Search for the cell housing the specified text and yield its [x, y] center coordinate. 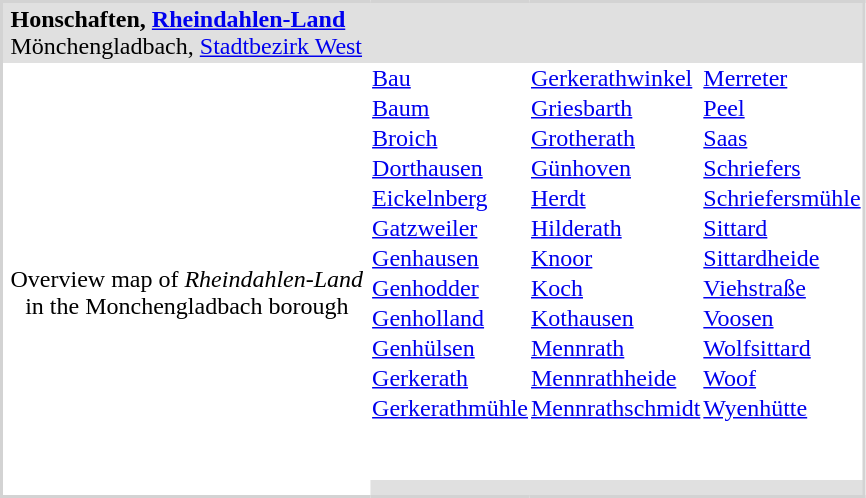
Genhülsen [450, 348]
Gerkerathwinkel [616, 78]
Grotherath [616, 138]
Baum [450, 108]
Knoor [616, 258]
Viehstraße [783, 288]
Genhausen [450, 258]
Kothausen [616, 318]
Sittardheide [783, 258]
Günhoven [616, 168]
Dorthausen [450, 168]
Herdt [616, 198]
Genholland [450, 318]
Saas [783, 138]
Schriefers [783, 168]
Mennrathheide [616, 378]
Broich [450, 138]
Woof [783, 378]
Gerkerath [450, 378]
Eickelnberg [450, 198]
Wolfsittard [783, 348]
Mennrathschmidt [616, 408]
Sittard [783, 228]
Schriefersmühle [783, 198]
Mennrath [616, 348]
Overview map of Rheindahlen-Landin the Monchengladbach borough [186, 280]
Merreter [783, 78]
Genhodder [450, 288]
Peel [783, 108]
Voosen [783, 318]
Gerkerathmühle [450, 408]
Wyenhütte [783, 408]
Griesbarth [616, 108]
Hilderath [616, 228]
Honschaften, Rheindahlen-LandMönchengladbach, Stadtbezirk West [433, 33]
Gatzweiler [450, 228]
Koch [616, 288]
Bau [450, 78]
